Locate the cell with the specified text and output its (X, Y) center coordinate. 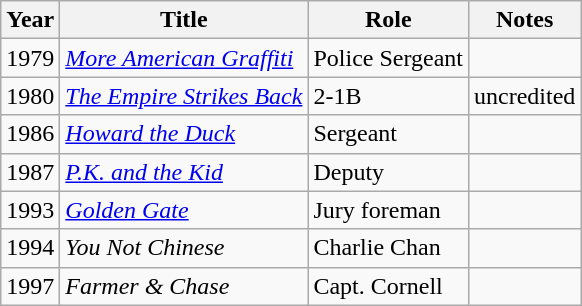
Role (388, 20)
Jury foreman (388, 210)
Capt. Cornell (388, 286)
1980 (30, 96)
1997 (30, 286)
Police Sergeant (388, 58)
You Not Chinese (184, 248)
uncredited (525, 96)
Year (30, 20)
1979 (30, 58)
P.K. and the Kid (184, 172)
1987 (30, 172)
1993 (30, 210)
Golden Gate (184, 210)
1994 (30, 248)
Notes (525, 20)
Farmer & Chase (184, 286)
Deputy (388, 172)
The Empire Strikes Back (184, 96)
Title (184, 20)
1986 (30, 134)
More American Graffiti (184, 58)
Sergeant (388, 134)
2-1B (388, 96)
Howard the Duck (184, 134)
Charlie Chan (388, 248)
